Scan for the cell matching the given text and deliver its (x, y) coordinate at center. 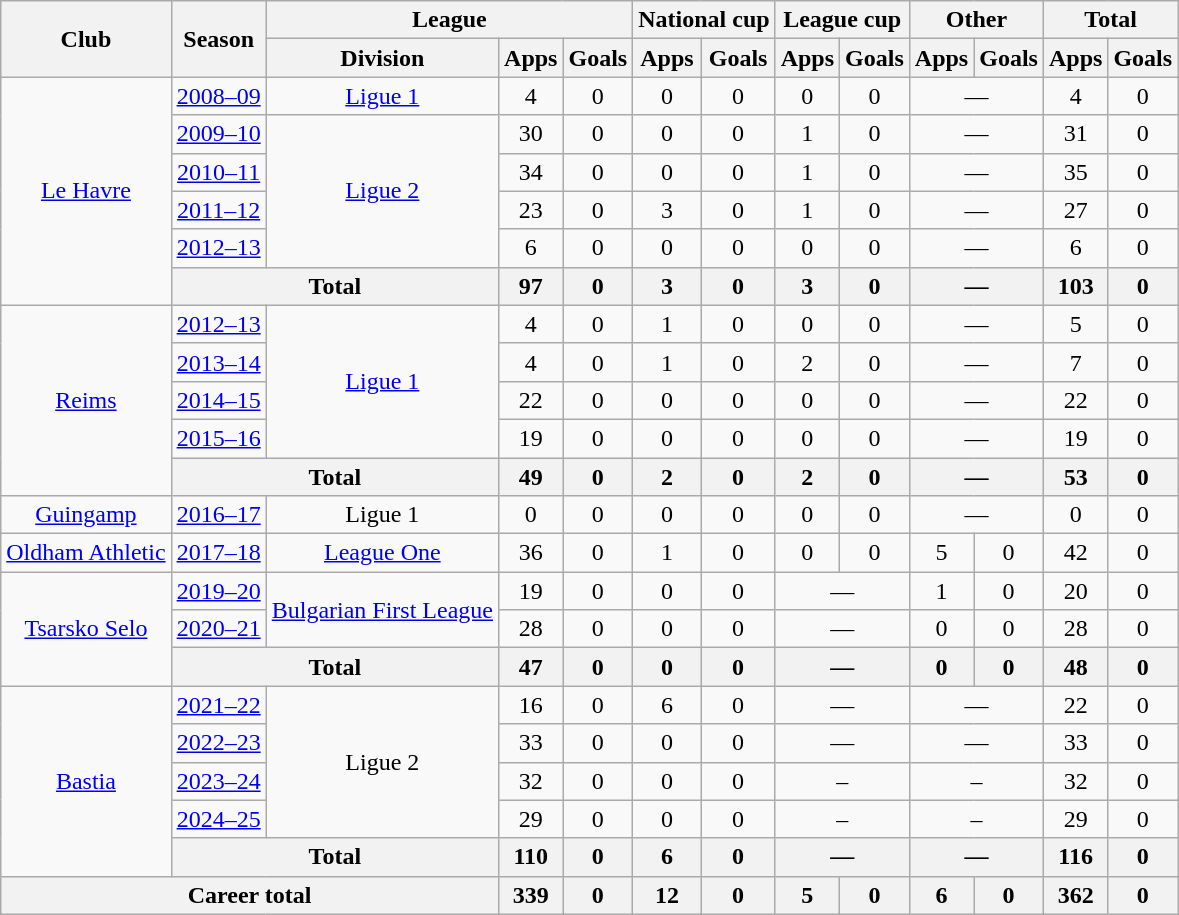
7 (1075, 362)
48 (1075, 667)
Season (218, 39)
2011–12 (218, 210)
Le Havre (86, 191)
Reims (86, 400)
Club (86, 39)
16 (531, 705)
National cup (704, 20)
30 (531, 134)
339 (531, 895)
2009–10 (218, 134)
27 (1075, 210)
12 (667, 895)
2020–21 (218, 629)
97 (531, 286)
103 (1075, 286)
Career total (250, 895)
53 (1075, 477)
Tsarsko Selo (86, 629)
League One (382, 553)
2010–11 (218, 172)
Guingamp (86, 515)
362 (1075, 895)
Division (382, 58)
2021–22 (218, 705)
2017–18 (218, 553)
35 (1075, 172)
League cup (842, 20)
League (450, 20)
2014–15 (218, 400)
Oldham Athletic (86, 553)
Other (976, 20)
2023–24 (218, 781)
Bulgarian First League (382, 610)
36 (531, 553)
2022–23 (218, 743)
2008–09 (218, 96)
2019–20 (218, 591)
2024–25 (218, 819)
42 (1075, 553)
116 (1075, 857)
2015–16 (218, 438)
2013–14 (218, 362)
Bastia (86, 781)
2016–17 (218, 515)
47 (531, 667)
31 (1075, 134)
34 (531, 172)
49 (531, 477)
110 (531, 857)
23 (531, 210)
20 (1075, 591)
